For the text-containing cell, return its midpoint in (X, Y) coordinate format. 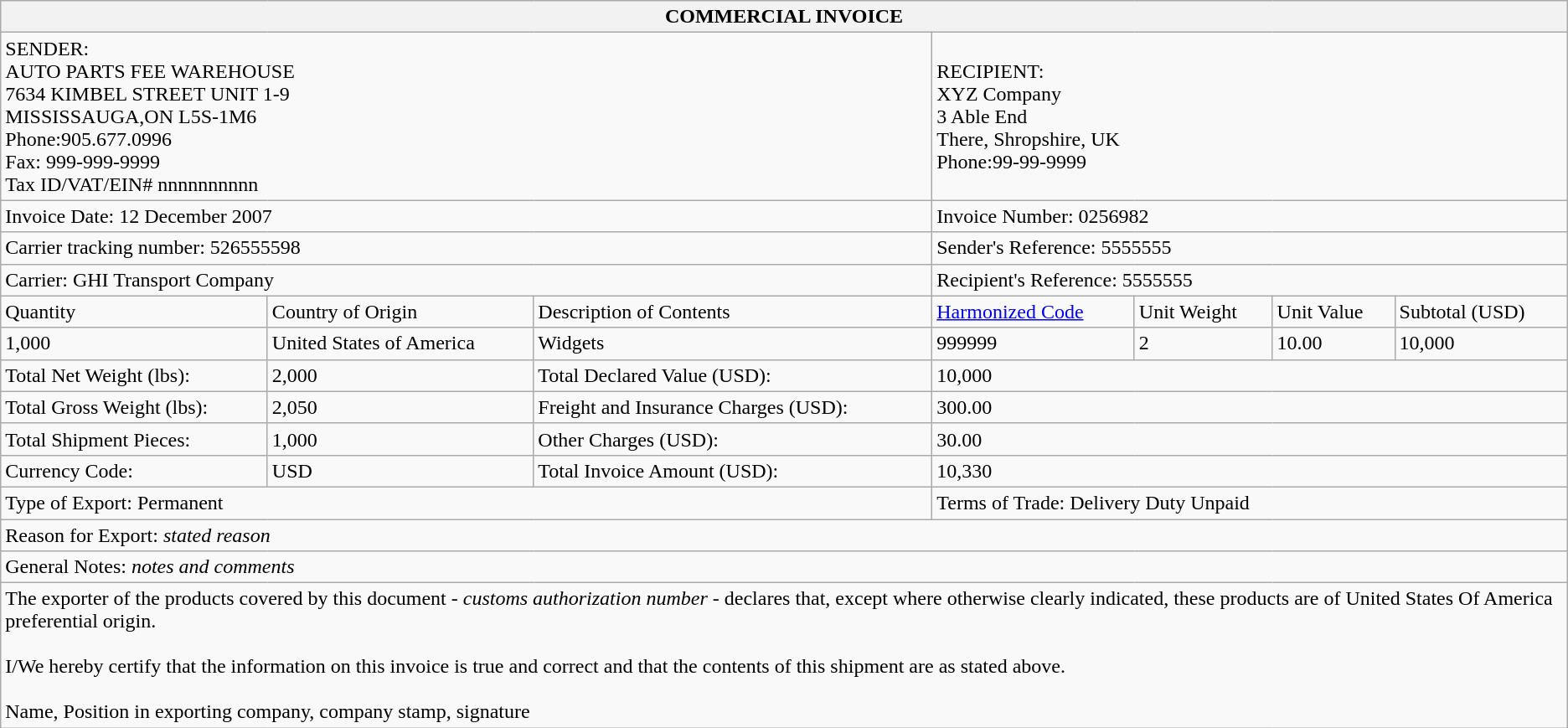
Total Declared Value (USD): (733, 375)
General Notes: notes and comments (784, 567)
30.00 (1250, 439)
Total Gross Weight (lbs): (134, 407)
COMMERCIAL INVOICE (784, 17)
Invoice Number: 0256982 (1250, 216)
Total Net Weight (lbs): (134, 375)
2,050 (400, 407)
SENDER:AUTO PARTS FEE WAREHOUSE7634 KIMBEL STREET UNIT 1-9MISSISSAUGA,ON L5S-1M6Phone:905.677.0996Fax: 999-999-9999Tax ID/VAT/EIN# nnnnnnnnnn (467, 116)
USD (400, 471)
10.00 (1333, 343)
Harmonized Code (1034, 312)
Terms of Trade: Delivery Duty Unpaid (1250, 503)
2 (1203, 343)
Invoice Date: 12 December 2007 (467, 216)
Unit Value (1333, 312)
10,330 (1250, 471)
Quantity (134, 312)
Total Invoice Amount (USD): (733, 471)
Sender's Reference: 5555555 (1250, 248)
Description of Contents (733, 312)
Type of Export: Permanent (467, 503)
Reason for Export: stated reason (784, 535)
Unit Weight (1203, 312)
RECIPIENT:XYZ Company3 Able EndThere, Shropshire, UKPhone:99-99-9999 (1250, 116)
300.00 (1250, 407)
Widgets (733, 343)
Subtotal (USD) (1481, 312)
Country of Origin (400, 312)
Other Charges (USD): (733, 439)
United States of America (400, 343)
Freight and Insurance Charges (USD): (733, 407)
999999 (1034, 343)
Carrier tracking number: 526555598 (467, 248)
Total Shipment Pieces: (134, 439)
Carrier: GHI Transport Company (467, 280)
Currency Code: (134, 471)
2,000 (400, 375)
Recipient's Reference: 5555555 (1250, 280)
